Pinpoint the cell where the given text exists, returning its [x, y] midpoint coordinate. 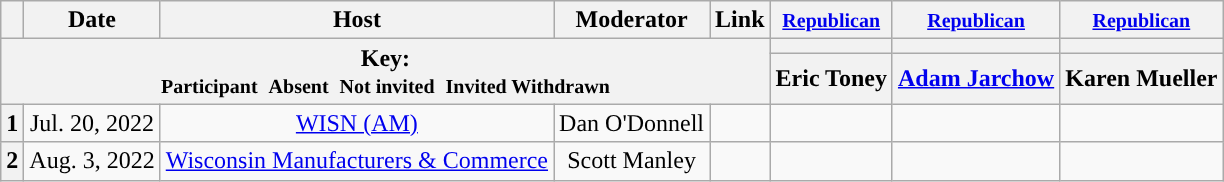
Jul. 20, 2022 [92, 123]
Dan O'Donnell [632, 123]
Aug. 3, 2022 [92, 161]
1 [12, 123]
Moderator [632, 20]
2 [12, 161]
Adam Jarchow [976, 78]
Date [92, 20]
Karen Mueller [1142, 78]
Scott Manley [632, 161]
WISN (AM) [356, 123]
Wisconsin Manufacturers & Commerce [356, 161]
Eric Toney [831, 78]
Host [356, 20]
Key: Participant Absent Not invited Invited Withdrawn [386, 72]
Link [740, 20]
